Find where the given text appears and provide that cell's center as [X, Y] coordinate. 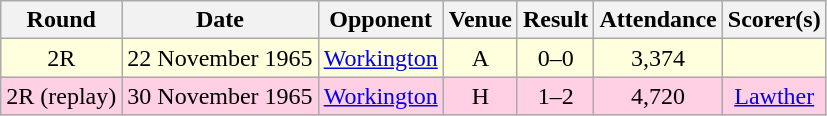
Scorer(s) [774, 20]
Result [555, 20]
A [480, 58]
4,720 [658, 96]
2R [62, 58]
Opponent [380, 20]
Lawther [774, 96]
3,374 [658, 58]
1–2 [555, 96]
22 November 1965 [220, 58]
Round [62, 20]
2R (replay) [62, 96]
0–0 [555, 58]
Venue [480, 20]
30 November 1965 [220, 96]
Attendance [658, 20]
Date [220, 20]
H [480, 96]
